From the cell containing the given text, extract its center point as (x, y) coordinate. 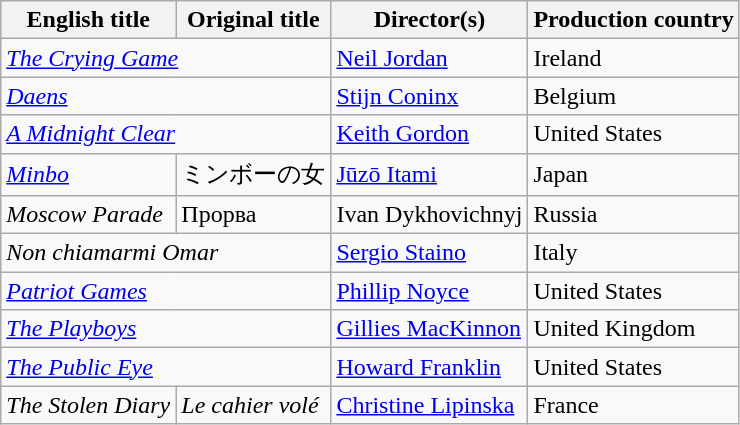
Sergio Staino (430, 253)
Italy (634, 253)
Patriot Games (166, 291)
Howard Franklin (430, 367)
English title (88, 20)
ミンボーの女 (254, 174)
Keith Gordon (430, 134)
Ivan Dykhovichnyj (430, 215)
Production country (634, 20)
Non chiamarmi Omar (166, 253)
Le cahier volé (254, 405)
The Crying Game (166, 58)
Moscow Parade (88, 215)
United Kingdom (634, 329)
Phillip Noyce (430, 291)
Minbo (88, 174)
Director(s) (430, 20)
Ireland (634, 58)
Japan (634, 174)
The Playboys (166, 329)
Neil Jordan (430, 58)
Original title (254, 20)
The Stolen Diary (88, 405)
The Public Eye (166, 367)
Stijn Coninx (430, 96)
Daens (166, 96)
Russia (634, 215)
Jūzō Itami (430, 174)
Belgium (634, 96)
France (634, 405)
A Midnight Clear (166, 134)
Gillies MacKinnon (430, 329)
Прорва (254, 215)
Christine Lipinska (430, 405)
